For the text-containing cell, return its midpoint in (X, Y) coordinate format. 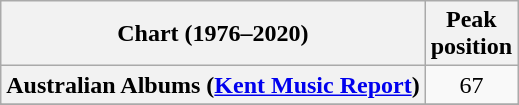
67 (471, 85)
Peakposition (471, 34)
Chart (1976–2020) (213, 34)
Australian Albums (Kent Music Report) (213, 85)
